Find where the given text appears and provide that cell's center as [x, y] coordinate. 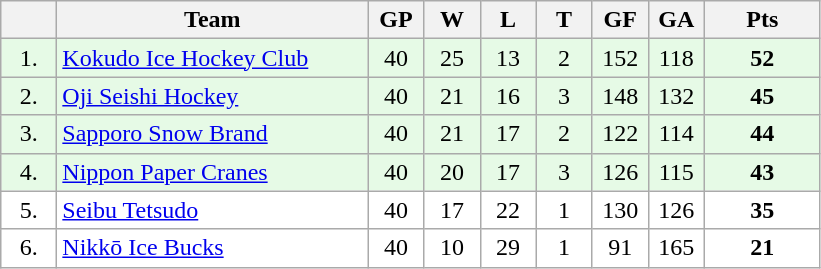
Nikkō Ice Bucks [212, 248]
Pts [762, 20]
43 [762, 172]
165 [676, 248]
5. [29, 210]
152 [620, 58]
52 [762, 58]
GA [676, 20]
16 [508, 96]
35 [762, 210]
Sapporo Snow Brand [212, 134]
114 [676, 134]
T [564, 20]
6. [29, 248]
25 [452, 58]
20 [452, 172]
1. [29, 58]
115 [676, 172]
29 [508, 248]
GP [396, 20]
132 [676, 96]
Team [212, 20]
122 [620, 134]
118 [676, 58]
130 [620, 210]
2. [29, 96]
Seibu Tetsudo [212, 210]
45 [762, 96]
22 [508, 210]
Nippon Paper Cranes [212, 172]
GF [620, 20]
Oji Seishi Hockey [212, 96]
L [508, 20]
13 [508, 58]
10 [452, 248]
44 [762, 134]
W [452, 20]
3. [29, 134]
91 [620, 248]
Kokudo Ice Hockey Club [212, 58]
4. [29, 172]
148 [620, 96]
